Return (X, Y) of the center of cell containing provided text 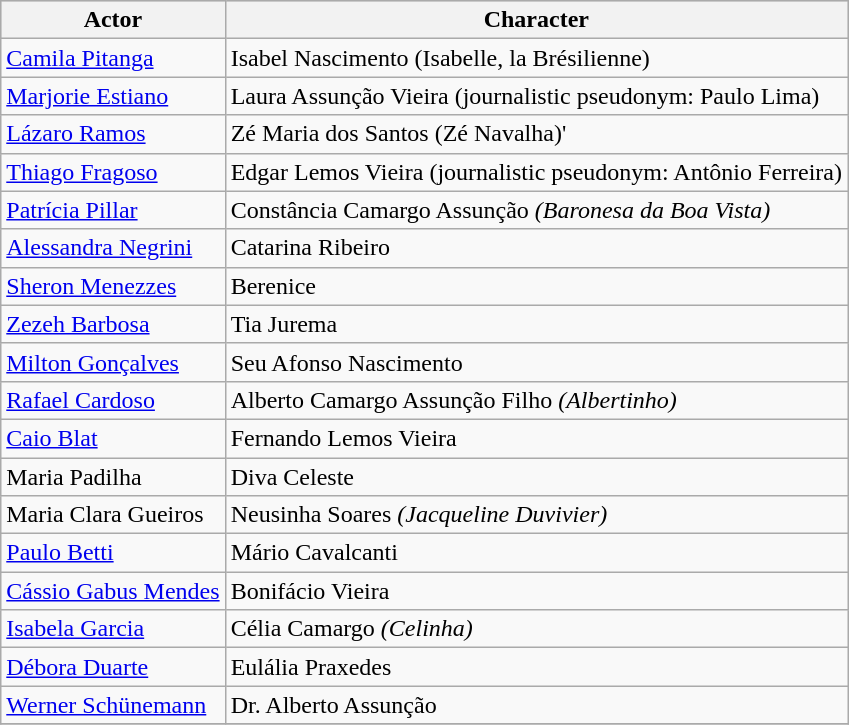
Débora Duarte (113, 667)
Maria Clara Gueiros (113, 515)
Mário Cavalcanti (536, 553)
Caio Blat (113, 438)
Rafael Cardoso (113, 400)
Seu Afonso Nascimento (536, 362)
Tia Jurema (536, 324)
Laura Assunção Vieira (journalistic pseudonym: Paulo Lima) (536, 96)
Dr. Alberto Assunção (536, 705)
Neusinha Soares (Jacqueline Duvivier) (536, 515)
Cássio Gabus Mendes (113, 591)
Character (536, 20)
Isabela Garcia (113, 629)
Eulália Praxedes (536, 667)
Bonifácio Vieira (536, 591)
Célia Camargo (Celinha) (536, 629)
Zezeh Barbosa (113, 324)
Berenice (536, 286)
Isabel Nascimento (Isabelle, la Brésilienne) (536, 58)
Thiago Fragoso (113, 172)
Sheron Menezzes (113, 286)
Actor (113, 20)
Marjorie Estiano (113, 96)
Edgar Lemos Vieira (journalistic pseudonym: Antônio Ferreira) (536, 172)
Zé Maria dos Santos (Zé Navalha)' (536, 134)
Camila Pitanga (113, 58)
Alessandra Negrini (113, 248)
Maria Padilha (113, 477)
Werner Schünemann (113, 705)
Patrícia Pillar (113, 210)
Alberto Camargo Assunção Filho (Albertinho) (536, 400)
Milton Gonçalves (113, 362)
Lázaro Ramos (113, 134)
Catarina Ribeiro (536, 248)
Fernando Lemos Vieira (536, 438)
Paulo Betti (113, 553)
Diva Celeste (536, 477)
Constância Camargo Assunção (Baronesa da Boa Vista) (536, 210)
